Find where the given text appears and provide that cell's center as (x, y) coordinate. 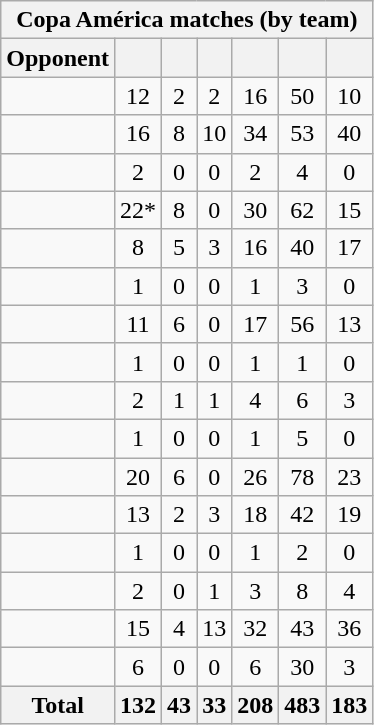
56 (302, 324)
11 (138, 324)
183 (350, 705)
Copa América matches (by team) (187, 20)
42 (302, 515)
32 (256, 629)
26 (256, 477)
62 (302, 210)
53 (302, 134)
Opponent (58, 58)
Total (58, 705)
36 (350, 629)
18 (256, 515)
483 (302, 705)
50 (302, 96)
33 (214, 705)
208 (256, 705)
34 (256, 134)
23 (350, 477)
12 (138, 96)
19 (350, 515)
20 (138, 477)
78 (302, 477)
132 (138, 705)
22* (138, 210)
